Return the [X, Y] coordinate for the center point of the cell that contains the specified text.  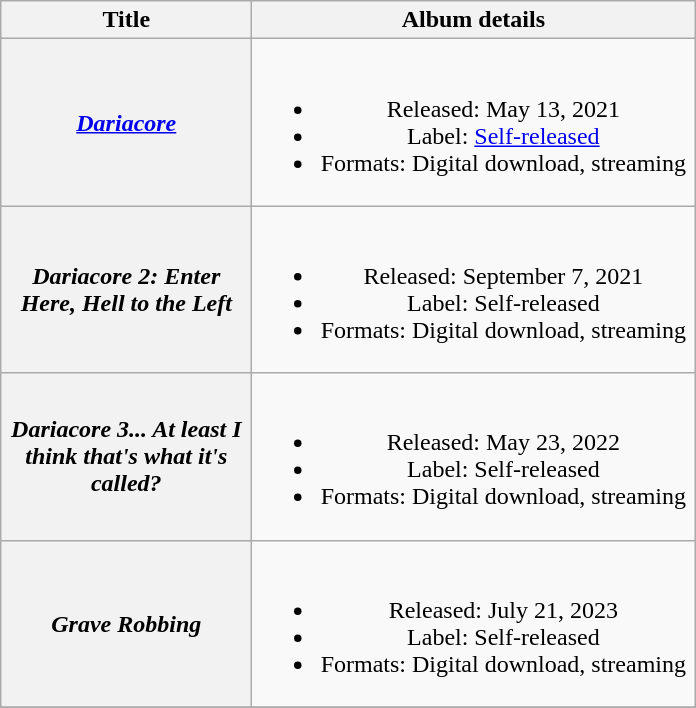
Title [126, 20]
Released: September 7, 2021Label: Self-releasedFormats: Digital download, streaming [474, 290]
Grave Robbing [126, 624]
Dariacore 2: Enter Here, Hell to the Left [126, 290]
Released: July 21, 2023Label: Self-releasedFormats: Digital download, streaming [474, 624]
Dariacore [126, 122]
Released: May 13, 2021Label: Self-releasedFormats: Digital download, streaming [474, 122]
Dariacore 3... At least I think that's what it's called? [126, 456]
Album details [474, 20]
Released: May 23, 2022Label: Self-releasedFormats: Digital download, streaming [474, 456]
